Extract the [X, Y] coordinate from the center of the cell holding the provided text.  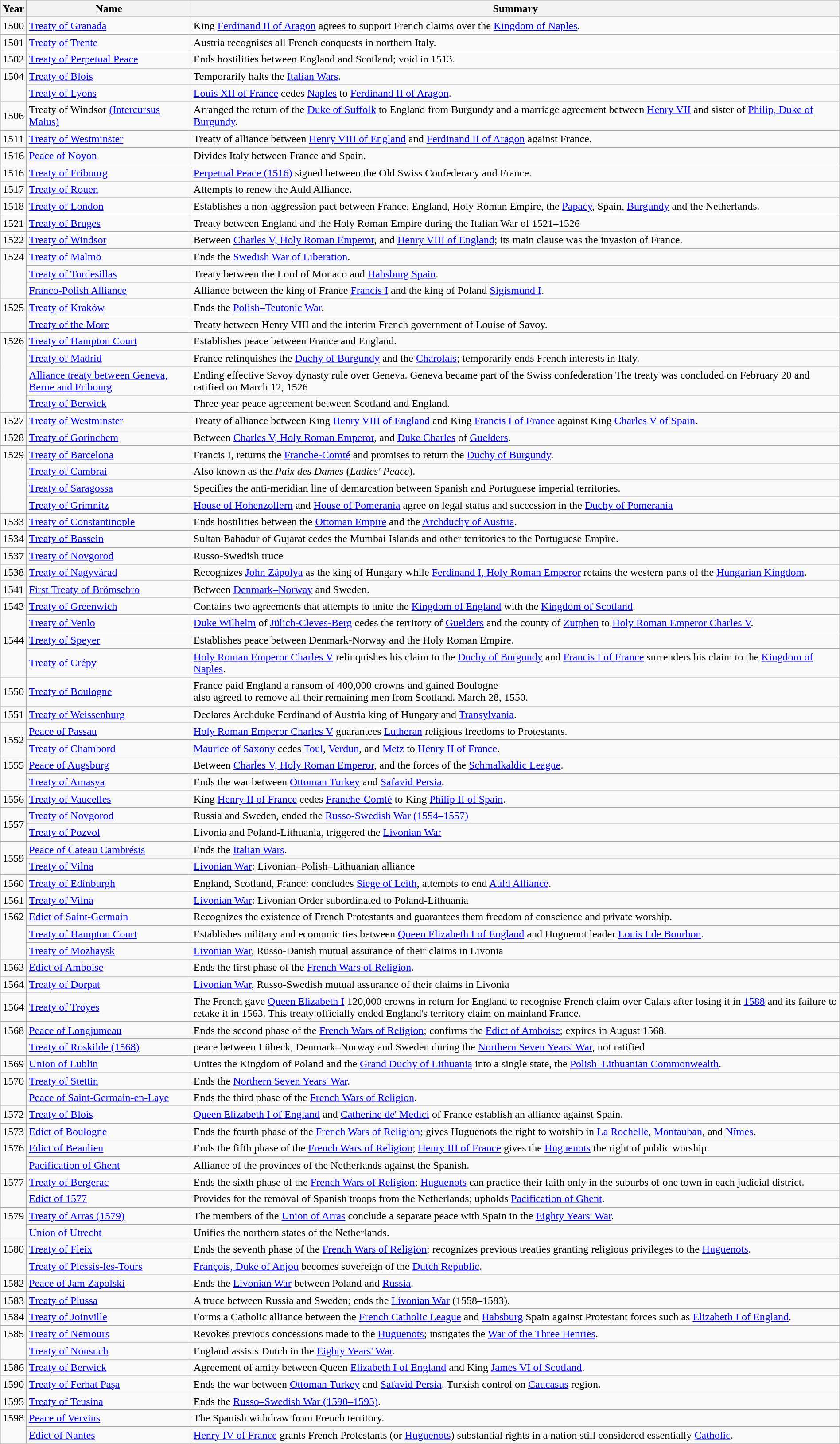
Establishes peace between Denmark-Norway and the Holy Roman Empire. [515, 640]
Maurice of Saxony cedes Toul, Verdun, and Metz to Henry II of France. [515, 748]
1563 [13, 968]
Ends the seventh phase of the French Wars of Religion; recognizes previous treaties granting religious privileges to the Huguenots. [515, 1249]
Russia and Sweden, ended the Russo-Swedish War (1554–1557) [515, 816]
Ends the fifth phase of the French Wars of Religion; Henry III of France gives the Huguenots the right of public worship. [515, 1148]
1561 [13, 900]
Peace of Longjumeau [109, 1030]
1569 [13, 1064]
Alliance between the king of France Francis I and the king of Poland Sigismund I. [515, 291]
1577 [13, 1190]
Summary [515, 9]
1526 [13, 372]
Ends hostilities between the Ottoman Empire and the Archduchy of Austria. [515, 522]
Treaty of Bergerac [109, 1182]
Ends the Livonian War between Poland and Russia. [515, 1283]
Treaty of Malmö [109, 257]
Treaty of Bruges [109, 223]
Peace of Jam Zapolski [109, 1283]
Treaty of Venlo [109, 623]
First Treaty of Brömsebro [109, 589]
King Henry II of France cedes Franche-Comté to King Philip II of Spain. [515, 799]
1556 [13, 799]
Treaty of London [109, 206]
Attempts to renew the Auld Alliance. [515, 189]
Treaty of Amasya [109, 782]
Treaty of Nemours [109, 1334]
Peace of Vervins [109, 1418]
1573 [13, 1132]
Between Charles V, Holy Roman Emperor, and Henry VIII of England; its main clause was the invasion of France. [515, 240]
Treaty of Windsor [109, 240]
Treaty of Boulogne [109, 691]
Peace of Augsburg [109, 765]
Treaty of Perpetual Peace [109, 59]
Treaty of Rouen [109, 189]
Establishes a non-aggression pact between France, England, Holy Roman Empire, the Papacy, Spain, Burgundy and the Netherlands. [515, 206]
Treaty between the Lord of Monaco and Habsburg Spain. [515, 274]
Ends the sixth phase of the French Wars of Religion; Huguenots can practice their faith only in the suburbs of one town in each judicial district. [515, 1182]
1506 [13, 116]
Treaty of Plussa [109, 1300]
Treaty of Crépy [109, 663]
Ends the first phase of the French Wars of Religion. [515, 968]
Duke Wilhelm of Jülich-Cleves-Berg cedes the territory of Guelders and the county of Zutphen to Holy Roman Emperor Charles V. [515, 623]
1543 [13, 615]
The Spanish withdraw from French territory. [515, 1418]
1528 [13, 437]
Henry IV of France grants French Protestants (or Huguenots) substantial rights in a nation still considered essentially Catholic. [515, 1435]
The members of the Union of Arras conclude a separate peace with Spain in the Eighty Years' War. [515, 1216]
Declares Archduke Ferdinand of Austria king of Hungary and Transylvania. [515, 714]
Treaty of Vaucelles [109, 799]
Specifies the anti-meridian line of demarcation between Spanish and Portuguese imperial territories. [515, 488]
Contains two agreements that attempts to unite the Kingdom of England with the Kingdom of Scotland. [515, 606]
1527 [13, 421]
Treaty of Edinburgh [109, 883]
Treaty of Trente [109, 43]
1595 [13, 1401]
1537 [13, 556]
1534 [13, 539]
Between Charles V, Holy Roman Emperor, and the forces of the Schmalkaldic League. [515, 765]
Treaty of Saragossa [109, 488]
Louis XII of France cedes Naples to Ferdinand II of Aragon. [515, 93]
Francis I, returns the Franche-Comté and promises to return the Duchy of Burgundy. [515, 454]
Treaty of Fribourg [109, 172]
1570 [13, 1089]
Ends the Polish–Teutonic War. [515, 308]
Russo-Swedish truce [515, 556]
Ends the second phase of the French Wars of Religion; confirms the Edict of Amboise; expires in August 1568. [515, 1030]
Ends the fourth phase of the French Wars of Religion; gives Huguenots the right to worship in La Rochelle, Montauban, and Nîmes. [515, 1132]
Queen Elizabeth I of England and Catherine de' Medici of France establish an alliance against Spain. [515, 1115]
Unifies the northern states of the Netherlands. [515, 1233]
Holy Roman Emperor Charles V guarantees Lutheran religious freedoms to Protestants. [515, 731]
Treaty of Speyer [109, 640]
1501 [13, 43]
Treaty of Greenwich [109, 606]
House of Hohenzollern and House of Pomerania agree on legal status and succession in the Duchy of Pomerania [515, 505]
Ends the Northern Seven Years' War. [515, 1081]
Temporarily halts the Italian Wars. [515, 76]
Pacification of Ghent [109, 1165]
Austria recognises all French conquests in northern Italy. [515, 43]
Treaty of Plessis-les-Tours [109, 1266]
Holy Roman Emperor Charles V relinquishes his claim to the Duchy of Burgundy and Francis I of France surrenders his claim to the Kingdom of Naples. [515, 663]
1521 [13, 223]
1583 [13, 1300]
Treaty of Constantinople [109, 522]
Treaty of Pozvol [109, 833]
Treaty of Bassein [109, 539]
Edict of Beaulieu [109, 1148]
Edict of 1577 [109, 1199]
Agreement of amity between Queen Elizabeth I of England and King James VI of Scotland. [515, 1368]
1560 [13, 883]
1579 [13, 1224]
1541 [13, 589]
Edict of Nantes [109, 1435]
Treaty of Joinville [109, 1317]
Treaty of Granada [109, 26]
1504 [13, 85]
France relinquishes the Duchy of Burgundy and the Charolais; temporarily ends French interests in Italy. [515, 358]
Treaty of Troyes [109, 1007]
Revokes previous concessions made to the Huguenots; instigates the War of the Three Henries. [515, 1334]
Union of Utrecht [109, 1233]
1522 [13, 240]
Livonian War, Russo-Swedish mutual assurance of their claims in Livonia [515, 984]
Also known as the Paix des Dames (Ladies' Peace). [515, 471]
1598 [13, 1427]
Treaty of alliance between Henry VIII of England and Ferdinand II of Aragon against France. [515, 139]
Divides Italy between France and Spain. [515, 156]
Treaty of Arras (1579) [109, 1216]
Treaty of Nonsuch [109, 1350]
Forms a Catholic alliance between the French Catholic League and Habsburg Spain against Protestant forces such as Elizabeth I of England. [515, 1317]
Edict of Amboise [109, 968]
Union of Lublin [109, 1064]
1572 [13, 1115]
Establishes military and economic ties between Queen Elizabeth I of England and Huguenot leader Louis I de Bourbon. [515, 934]
1524 [13, 274]
Edict of Boulogne [109, 1132]
Livonia and Poland-Lithuania, triggered the Livonian War [515, 833]
Ends the Italian Wars. [515, 850]
Treaty between Henry VIII and the interim French government of Louise of Savoy. [515, 324]
Treaty of Roskilde (1568) [109, 1047]
François, Duke of Anjou becomes sovereign of the Dutch Republic. [515, 1266]
1550 [13, 691]
1544 [13, 654]
1582 [13, 1283]
Treaty of Weissenburg [109, 714]
Treaty of Mozhaysk [109, 951]
Recognizes the existence of French Protestants and guarantees them freedom of conscience and private worship. [515, 917]
Treaty of Grimnitz [109, 505]
Ends the third phase of the French Wars of Religion. [515, 1098]
Treaty of Fleix [109, 1249]
1525 [13, 316]
Treaty of Kraków [109, 308]
1551 [13, 714]
Establishes peace between France and England. [515, 341]
Livonian War: Livonian Order subordinated to Poland-Lithuania [515, 900]
Livonian War, Russo-Danish mutual assurance of their claims in Livonia [515, 951]
England assists Dutch in the Eighty Years' War. [515, 1350]
Treaty of Stettin [109, 1081]
Treaty of Chambord [109, 748]
1538 [13, 573]
1529 [13, 480]
1557 [13, 824]
Year [13, 9]
Alliance of the provinces of the Netherlands against the Spanish. [515, 1165]
Treaty of alliance between King Henry VIII of England and King Francis I of France against King Charles V of Spain. [515, 421]
Peace of Noyon [109, 156]
Treaty of Teusina [109, 1401]
1562 [13, 934]
peace between Lübeck, Denmark–Norway and Sweden during the Northern Seven Years' War, not ratified [515, 1047]
1584 [13, 1317]
1533 [13, 522]
Provides for the removal of Spanish troops from the Netherlands; upholds Pacification of Ghent. [515, 1199]
1511 [13, 139]
Ends the war between Ottoman Turkey and Safavid Persia. Turkish control on Caucasus region. [515, 1385]
Treaty of Lyons [109, 93]
Treaty of Nagyvárad [109, 573]
1568 [13, 1038]
Edict of Saint-Germain [109, 917]
Treaty of the More [109, 324]
Treaty of Windsor (Intercursus Malus) [109, 116]
Franco-Polish Alliance [109, 291]
Peace of Cateau Cambrésis [109, 850]
Ends the Russo–Swedish War (1590–1595). [515, 1401]
Treaty of Madrid [109, 358]
Three year peace agreement between Scotland and England. [515, 404]
Treaty of Cambrai [109, 471]
Treaty of Tordesillas [109, 274]
Recognizes John Zápolya as the king of Hungary while Ferdinand I, Holy Roman Emperor retains the western parts of the Hungarian Kingdom. [515, 573]
Ends the war between Ottoman Turkey and Safavid Persia. [515, 782]
Treaty of Gorinchem [109, 437]
Peace of Passau [109, 731]
Treaty of Barcelona [109, 454]
Treaty of Dorpat [109, 984]
1586 [13, 1368]
Name [109, 9]
England, Scotland, France: concludes Siege of Leith, attempts to end Auld Alliance. [515, 883]
Treaty between England and the Holy Roman Empire during the Italian War of 1521–1526 [515, 223]
France paid England a ransom of 400,000 crowns and gained Boulognealso agreed to remove all their remaining men from Scotland. March 28, 1550. [515, 691]
1502 [13, 59]
Peace of Saint-Germain-en-Laye [109, 1098]
Alliance treaty between Geneva, Berne and Fribourg [109, 381]
A truce between Russia and Sweden; ends the Livonian War (1558–1583). [515, 1300]
1580 [13, 1258]
1555 [13, 773]
Between Denmark–Norway and Sweden. [515, 589]
1517 [13, 189]
Sultan Bahadur of Gujarat cedes the Mumbai Islands and other territories to the Portuguese Empire. [515, 539]
1518 [13, 206]
Unites the Kingdom of Poland and the Grand Duchy of Lithuania into a single state, the Polish–Lithuanian Commonwealth. [515, 1064]
1576 [13, 1157]
1585 [13, 1342]
Between Charles V, Holy Roman Emperor, and Duke Charles of Guelders. [515, 437]
Ends hostilities between England and Scotland; void in 1513. [515, 59]
Treaty of Ferhat Paşa [109, 1385]
Ends the Swedish War of Liberation. [515, 257]
1500 [13, 26]
1590 [13, 1385]
Livonian War: Livonian–Polish–Lithuanian alliance [515, 866]
King Ferdinand II of Aragon agrees to support French claims over the Kingdom of Naples. [515, 26]
1559 [13, 858]
1552 [13, 740]
Perpetual Peace (1516) signed between the Old Swiss Confederacy and France. [515, 172]
